Identify which cell holds the provided text, then report its (x, y) central coordinate. 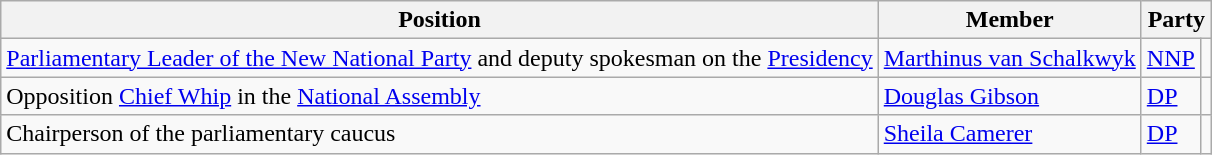
Chairperson of the parliamentary caucus (440, 134)
Opposition Chief Whip in the National Assembly (440, 96)
Douglas Gibson (1010, 96)
NNP (1170, 58)
Position (440, 20)
Party (1176, 20)
Parliamentary Leader of the New National Party and deputy spokesman on the Presidency (440, 58)
Member (1010, 20)
Sheila Camerer (1010, 134)
Marthinus van Schalkwyk (1010, 58)
